Scan for the cell matching the given text and deliver its [x, y] coordinate at center. 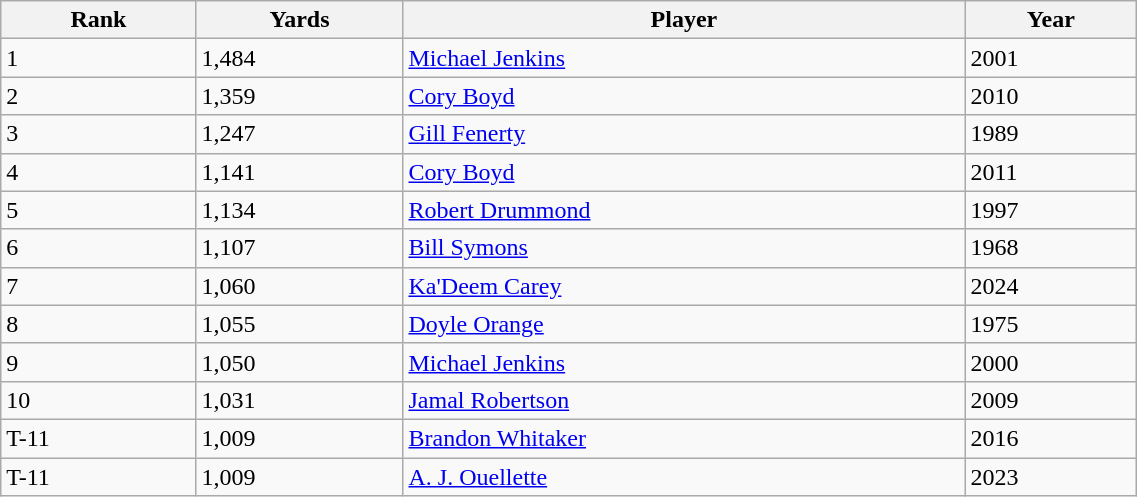
3 [98, 134]
5 [98, 210]
1,107 [300, 248]
2000 [1051, 362]
1,060 [300, 286]
Robert Drummond [684, 210]
1,055 [300, 324]
1997 [1051, 210]
1,359 [300, 96]
1,141 [300, 172]
9 [98, 362]
6 [98, 248]
1,134 [300, 210]
1989 [1051, 134]
1,050 [300, 362]
2024 [1051, 286]
1,247 [300, 134]
Brandon Whitaker [684, 438]
7 [98, 286]
1975 [1051, 324]
2023 [1051, 477]
8 [98, 324]
1968 [1051, 248]
1,031 [300, 400]
Bill Symons [684, 248]
Doyle Orange [684, 324]
4 [98, 172]
2016 [1051, 438]
2009 [1051, 400]
Year [1051, 20]
2001 [1051, 58]
Player [684, 20]
Rank [98, 20]
10 [98, 400]
1 [98, 58]
A. J. Ouellette [684, 477]
2010 [1051, 96]
2011 [1051, 172]
1,484 [300, 58]
Ka'Deem Carey [684, 286]
Jamal Robertson [684, 400]
2 [98, 96]
Gill Fenerty [684, 134]
Yards [300, 20]
